Provide the [x, y] coordinate of the cell's center where the given text is located.  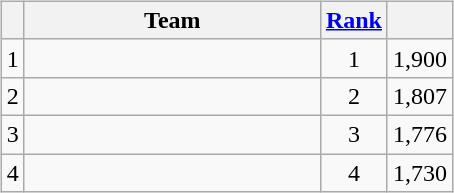
Team [172, 20]
1,900 [420, 58]
1,730 [420, 173]
1,807 [420, 96]
1,776 [420, 134]
Rank [354, 20]
